Determine the [X, Y] coordinate at the center of the cell enclosing the given text.  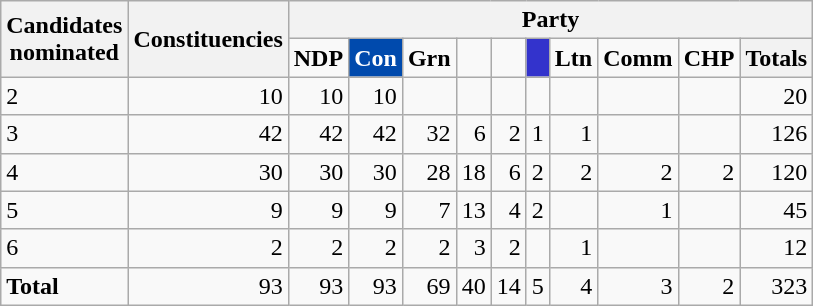
CHP [709, 58]
323 [776, 286]
40 [474, 286]
32 [429, 134]
Candidatesnominated [64, 39]
12 [776, 248]
NDP [318, 58]
28 [429, 172]
20 [776, 96]
14 [508, 286]
126 [776, 134]
45 [776, 210]
Grn [429, 58]
69 [429, 286]
Ltn [573, 58]
Con [376, 58]
Totals [776, 58]
7 [429, 210]
Party [550, 20]
Constituencies [208, 39]
18 [474, 172]
120 [776, 172]
13 [474, 210]
Comm [638, 58]
Total [64, 286]
